Search for the cell housing the specified text and yield its (X, Y) center coordinate. 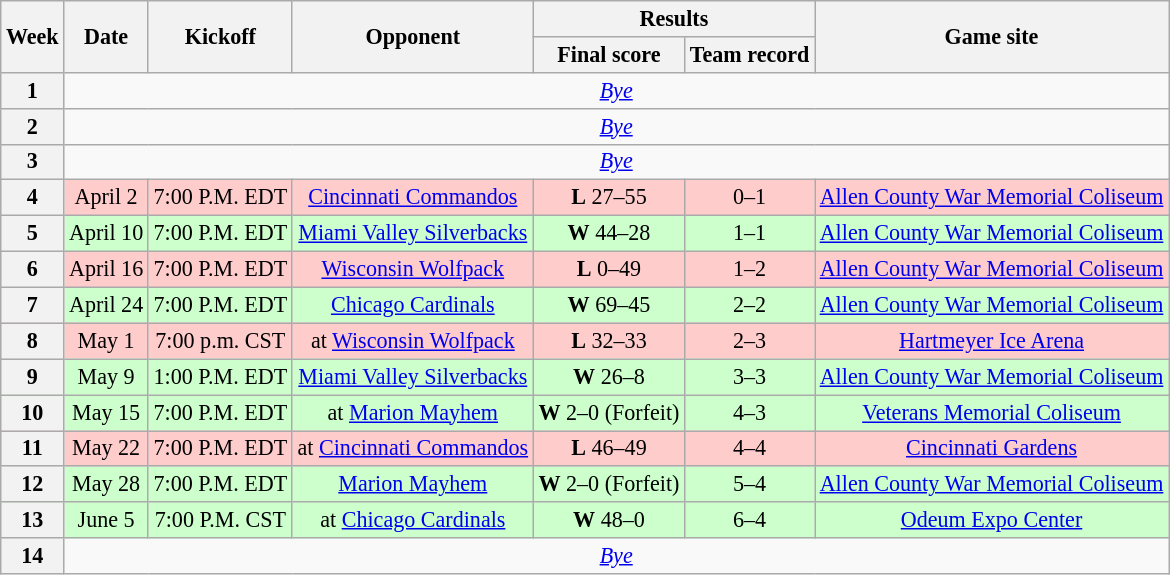
W 48–0 (608, 520)
5 (32, 233)
L 46–49 (608, 448)
Cincinnati Commandos (412, 198)
4–4 (750, 448)
2 (32, 126)
April 16 (106, 269)
Team record (750, 54)
Veterans Memorial Coliseum (992, 412)
14 (32, 556)
Week (32, 36)
9 (32, 377)
Kickoff (220, 36)
W 69–45 (608, 305)
4–3 (750, 412)
10 (32, 412)
8 (32, 341)
3–3 (750, 377)
Date (106, 36)
6 (32, 269)
7:00 p.m. CST (220, 341)
6–4 (750, 520)
at Wisconsin Wolfpack (412, 341)
1–2 (750, 269)
5–4 (750, 484)
May 15 (106, 412)
June 5 (106, 520)
2–3 (750, 341)
Hartmeyer Ice Arena (992, 341)
Wisconsin Wolfpack (412, 269)
Opponent (412, 36)
Chicago Cardinals (412, 305)
May 1 (106, 341)
at Cincinnati Commandos (412, 448)
Odeum Expo Center (992, 520)
Game site (992, 36)
11 (32, 448)
at Marion Mayhem (412, 412)
W 44–28 (608, 233)
2–2 (750, 305)
3 (32, 162)
7 (32, 305)
1 (32, 90)
Results (674, 18)
May 28 (106, 484)
at Chicago Cardinals (412, 520)
4 (32, 198)
April 10 (106, 233)
L 27–55 (608, 198)
L 0–49 (608, 269)
Marion Mayhem (412, 484)
W 26–8 (608, 377)
May 22 (106, 448)
Cincinnati Gardens (992, 448)
13 (32, 520)
April 24 (106, 305)
7:00 P.M. CST (220, 520)
L 32–33 (608, 341)
April 2 (106, 198)
Final score (608, 54)
1–1 (750, 233)
May 9 (106, 377)
0–1 (750, 198)
1:00 P.M. EDT (220, 377)
12 (32, 484)
